Determine the (x, y) coordinate at the center of the cell enclosing the given text.  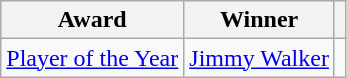
Award (92, 20)
Player of the Year (92, 58)
Winner (260, 20)
Jimmy Walker (260, 58)
